Locate the cell with the specified text and output its (x, y) center coordinate. 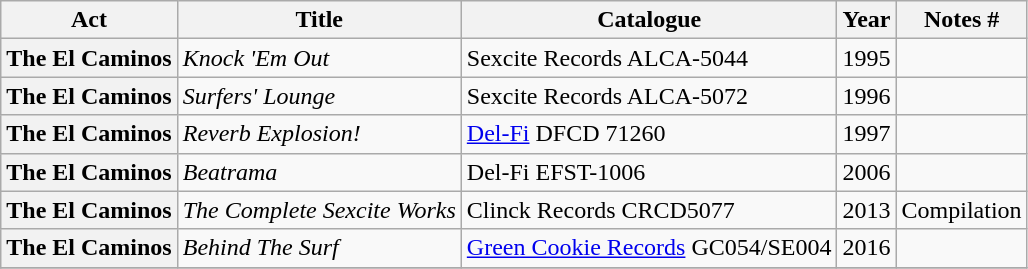
2013 (866, 210)
Clinck Records CRCD5077 (649, 210)
Year (866, 20)
Act (89, 20)
Green Cookie Records GC054/SE004 (649, 248)
Notes # (962, 20)
Beatrama (319, 172)
Knock 'Em Out (319, 58)
1997 (866, 134)
Sexcite Records ALCA-5072 (649, 96)
Sexcite Records ALCA-5044 (649, 58)
Behind The Surf (319, 248)
Del-Fi DFCD 71260 (649, 134)
Title (319, 20)
1995 (866, 58)
Surfers' Lounge (319, 96)
2016 (866, 248)
The Complete Sexcite Works (319, 210)
Reverb Explosion! (319, 134)
Compilation (962, 210)
1996 (866, 96)
Del-Fi EFST-1006 (649, 172)
2006 (866, 172)
Catalogue (649, 20)
